Find where the given text appears and provide that cell's center as (x, y) coordinate. 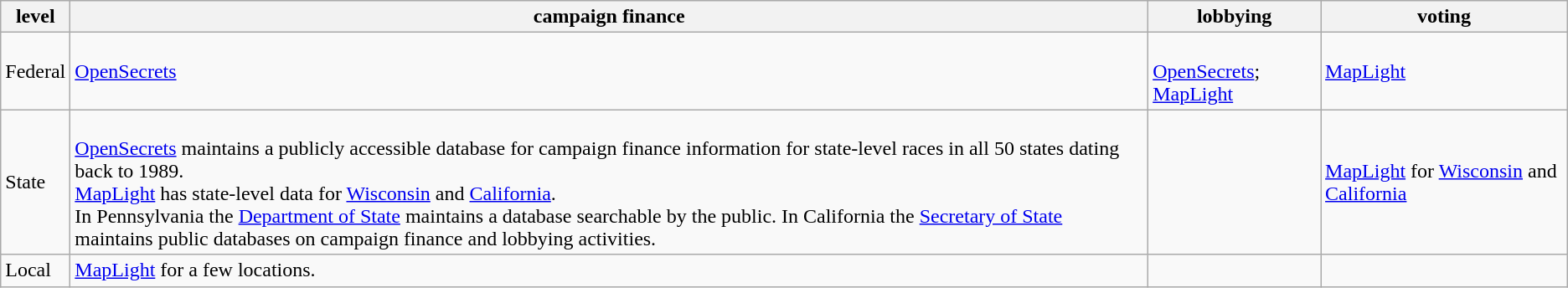
Local (35, 270)
OpenSecrets (610, 71)
State (35, 183)
Federal (35, 71)
voting (1444, 17)
OpenSecrets; MapLight (1235, 71)
MapLight (1444, 71)
level (35, 17)
MapLight for Wisconsin and California (1444, 183)
MapLight for a few locations. (610, 270)
campaign finance (610, 17)
lobbying (1235, 17)
